Extract the (X, Y) coordinate from the center of the cell holding the provided text.  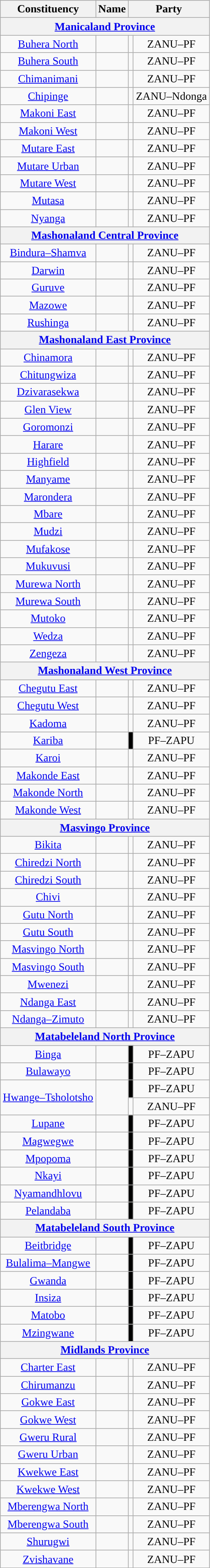
Mufakose (48, 549)
Mashonaland West Province (105, 671)
Bulawayo (48, 1072)
Darwin (48, 270)
Kariba (48, 740)
Kwekwe East (48, 1472)
Mbare (48, 514)
Chirumanzu (48, 1385)
Mashonaland East Province (105, 340)
Gweru Urban (48, 1455)
Manyame (48, 479)
Makoni East (48, 113)
Constituency (48, 9)
Party (169, 9)
Makoni West (48, 131)
Makonde North (48, 793)
Mudzi (48, 532)
Gweru Rural (48, 1437)
Chiredzi North (48, 862)
Mberengwa South (48, 1524)
Guruve (48, 288)
Highfield (48, 462)
Magwegwe (48, 1141)
Chipinge (48, 96)
Manicaland Province (105, 27)
Kwekwe West (48, 1489)
Chiredzi South (48, 880)
Ndanga East (48, 1002)
Makonde West (48, 810)
Masvingo North (48, 949)
Wedza (48, 636)
Mwenezi (48, 984)
Matabeleland North Province (105, 1036)
Mutoko (48, 619)
Bindura–Shamva (48, 253)
Gutu North (48, 915)
Buhera North (48, 44)
Mutare West (48, 183)
Murewa South (48, 601)
Gwanda (48, 1280)
Bikita (48, 845)
Gokwe East (48, 1402)
Harare (48, 444)
Nyamandhlovu (48, 1193)
Gokwe West (48, 1420)
Chegutu West (48, 706)
Goromonzi (48, 427)
Chitungwiza (48, 375)
Makonde East (48, 776)
Dzivarasekwa (48, 392)
Chivi (48, 897)
Lupane (48, 1124)
Marondera (48, 496)
Charter East (48, 1368)
Mazowe (48, 305)
Mutasa (48, 200)
Mutare Urban (48, 166)
Mutare East (48, 148)
Mberengwa North (48, 1507)
Matobo (48, 1315)
Nkayi (48, 1176)
Masvingo South (48, 967)
Bulalima–Mangwe (48, 1263)
Buhera South (48, 61)
Mashonaland Central Province (105, 236)
Matabeleland South Province (105, 1228)
Name (112, 9)
Mukuvusi (48, 566)
Chinamora (48, 357)
Insiza (48, 1298)
Mzingwane (48, 1333)
Ndanga–Zimuto (48, 1019)
Pelandaba (48, 1211)
Zvishavane (48, 1559)
Zengeza (48, 653)
Chegutu East (48, 688)
Murewa North (48, 584)
Hwange–Tsholotsho (48, 1098)
Karoi (48, 758)
Gutu South (48, 932)
Masvingo Province (105, 828)
Glen View (48, 410)
Mpopoma (48, 1158)
ZANU–Ndonga (171, 96)
Chimanimani (48, 79)
Binga (48, 1054)
Shurugwi (48, 1541)
Rushinga (48, 323)
Beitbridge (48, 1245)
Kadoma (48, 723)
Midlands Province (105, 1350)
Nyanga (48, 218)
